Find where the given text appears and provide that cell's center as (x, y) coordinate. 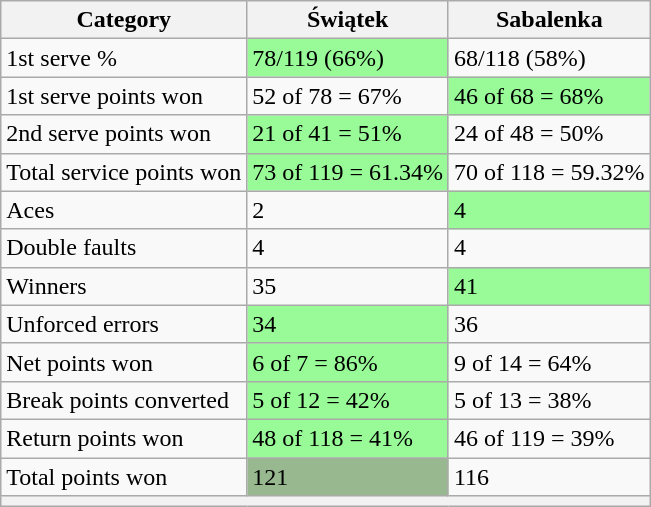
116 (549, 477)
41 (549, 286)
5 of 13 = 38% (549, 400)
Total points won (124, 477)
2 (348, 210)
52 of 78 = 67% (348, 96)
70 of 118 = 59.32% (549, 172)
24 of 48 = 50% (549, 134)
Category (124, 20)
Double faults (124, 248)
73 of 119 = 61.34% (348, 172)
Net points won (124, 362)
68/118 (58%) (549, 58)
6 of 7 = 86% (348, 362)
2nd serve points won (124, 134)
5 of 12 = 42% (348, 400)
36 (549, 324)
46 of 68 = 68% (549, 96)
Sabalenka (549, 20)
Winners (124, 286)
1st serve points won (124, 96)
1st serve % (124, 58)
Return points won (124, 438)
Świątek (348, 20)
21 of 41 = 51% (348, 134)
Break points converted (124, 400)
35 (348, 286)
Total service points won (124, 172)
Unforced errors (124, 324)
121 (348, 477)
78/119 (66%) (348, 58)
46 of 119 = 39% (549, 438)
9 of 14 = 64% (549, 362)
Aces (124, 210)
48 of 118 = 41% (348, 438)
34 (348, 324)
